Provide the [x, y] coordinate of the cell's center where the given text is located.  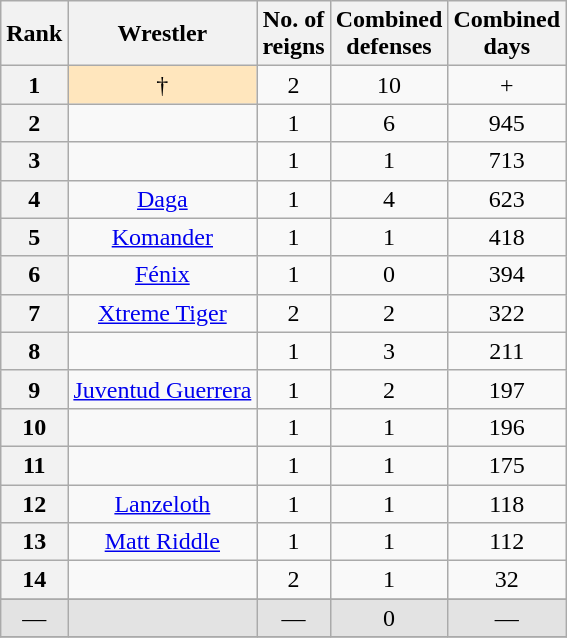
112 [507, 542]
211 [507, 351]
5 [34, 237]
11 [34, 465]
196 [507, 427]
Combineddefenses [389, 34]
Matt Riddle [162, 542]
No. ofreigns [294, 34]
12 [34, 503]
322 [507, 313]
32 [507, 580]
Xtreme Tiger [162, 313]
Fénix [162, 275]
13 [34, 542]
Wrestler [162, 34]
713 [507, 161]
418 [507, 237]
8 [34, 351]
118 [507, 503]
14 [34, 580]
+ [507, 85]
175 [507, 465]
Komander [162, 237]
623 [507, 199]
Combineddays [507, 34]
† [162, 85]
Rank [34, 34]
197 [507, 389]
Daga [162, 199]
9 [34, 389]
945 [507, 123]
394 [507, 275]
Juventud Guerrera [162, 389]
Lanzeloth [162, 503]
7 [34, 313]
